Determine the (x, y) coordinate at the center of the cell enclosing the given text.  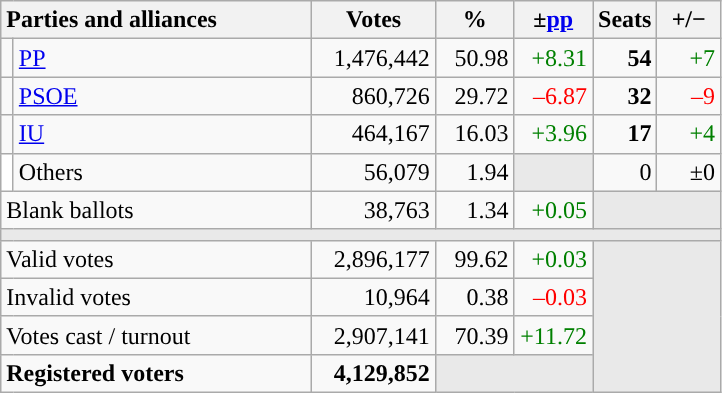
2,907,141 (374, 335)
% (474, 20)
PP (162, 58)
+3.96 (554, 134)
1.34 (474, 210)
+11.72 (554, 335)
PSOE (162, 96)
Blank ballots (156, 210)
16.03 (474, 134)
Invalid votes (156, 297)
70.39 (474, 335)
17 (624, 134)
IU (162, 134)
–9 (689, 96)
Registered voters (156, 373)
56,079 (374, 172)
Seats (624, 20)
+7 (689, 58)
–6.87 (554, 96)
+4 (689, 134)
Parties and alliances (156, 20)
+0.03 (554, 259)
860,726 (374, 96)
Votes cast / turnout (156, 335)
54 (624, 58)
+/− (689, 20)
32 (624, 96)
+0.05 (554, 210)
29.72 (474, 96)
Others (162, 172)
50.98 (474, 58)
1.94 (474, 172)
0 (624, 172)
4,129,852 (374, 373)
–0.03 (554, 297)
38,763 (374, 210)
2,896,177 (374, 259)
1,476,442 (374, 58)
0.38 (474, 297)
10,964 (374, 297)
99.62 (474, 259)
+8.31 (554, 58)
±0 (689, 172)
464,167 (374, 134)
Votes (374, 20)
±pp (554, 20)
Valid votes (156, 259)
